Provide the (x, y) coordinate of the cell's center where the given text is located.  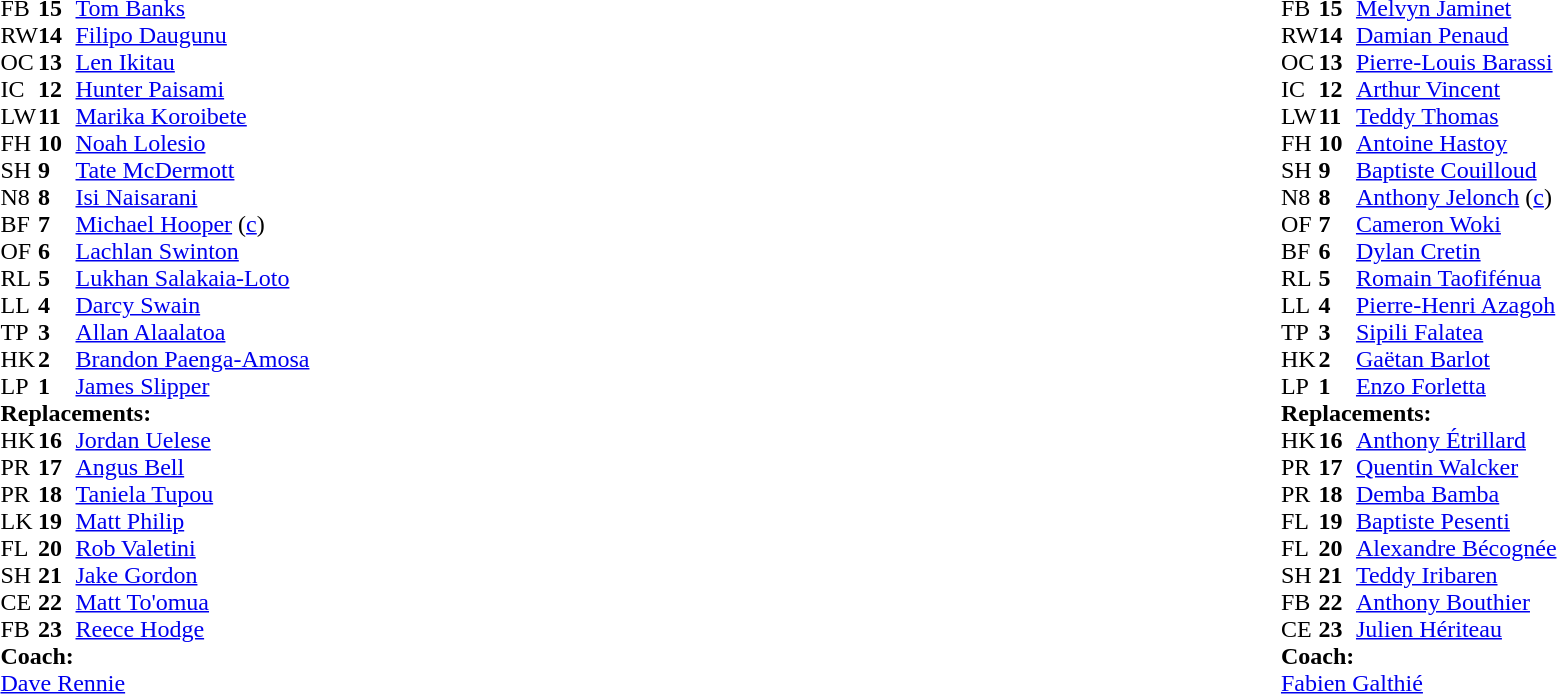
Jake Gordon (193, 576)
Teddy Iribaren (1456, 576)
Anthony Étrillard (1456, 440)
Isi Naisarani (193, 198)
Hunter Paisami (193, 90)
Gaëtan Barlot (1456, 360)
Tate McDermott (193, 170)
Brandon Paenga-Amosa (193, 360)
Matt Philip (193, 522)
Pierre-Henri Azagoh (1456, 306)
Pierre-Louis Barassi (1456, 62)
Baptiste Pesenti (1456, 522)
Len Ikitau (193, 62)
Alexandre Bécognée (1456, 548)
Teddy Thomas (1456, 116)
Lachlan Swinton (193, 252)
Damian Penaud (1456, 36)
Arthur Vincent (1456, 90)
Romain Taofifénua (1456, 278)
Dylan Cretin (1456, 252)
Lukhan Salakaia-Loto (193, 278)
Reece Hodge (193, 630)
Sipili Falatea (1456, 332)
Cameron Woki (1456, 224)
Anthony Bouthier (1456, 602)
James Slipper (193, 386)
Antoine Hastoy (1456, 144)
Anthony Jelonch (c) (1456, 198)
Rob Valetini (193, 548)
Demba Bamba (1456, 494)
Marika Koroibete (193, 116)
Julien Hériteau (1456, 630)
Filipo Daugunu (193, 36)
Jordan Uelese (193, 440)
Taniela Tupou (193, 494)
Michael Hooper (c) (193, 224)
LK (19, 522)
Allan Alaalatoa (193, 332)
Noah Lolesio (193, 144)
Angus Bell (193, 468)
Quentin Walcker (1456, 468)
Baptiste Couilloud (1456, 170)
Darcy Swain (193, 306)
Matt To'omua (193, 602)
Enzo Forletta (1456, 386)
